Provide the (x, y) coordinate of the cell's center where the given text is located.  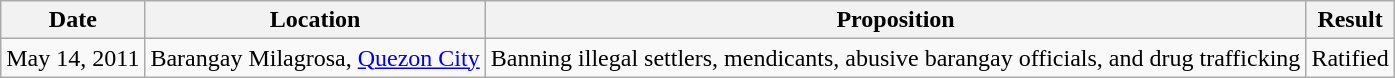
Ratified (1350, 58)
Barangay Milagrosa, Quezon City (315, 58)
Banning illegal settlers, mendicants, abusive barangay officials, and drug trafficking (896, 58)
Location (315, 20)
Proposition (896, 20)
Result (1350, 20)
Date (73, 20)
May 14, 2011 (73, 58)
